Pinpoint the cell where the given text exists, returning its [x, y] midpoint coordinate. 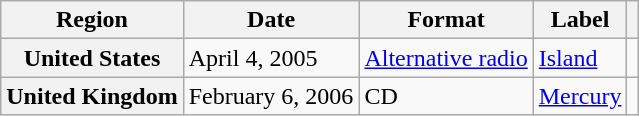
Alternative radio [446, 58]
Island [580, 58]
April 4, 2005 [271, 58]
United States [92, 58]
Mercury [580, 96]
Format [446, 20]
Region [92, 20]
February 6, 2006 [271, 96]
United Kingdom [92, 96]
Date [271, 20]
Label [580, 20]
CD [446, 96]
